Locate the cell with the specified text and output its [x, y] center coordinate. 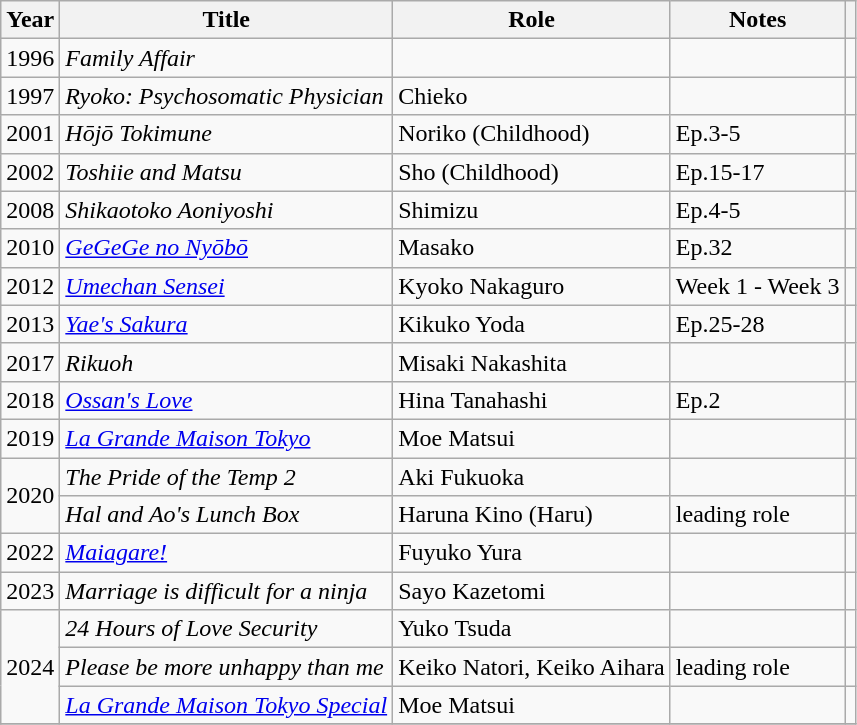
Noriko (Childhood) [532, 134]
Sho (Childhood) [532, 172]
Chieko [532, 96]
Kikuko Yoda [532, 324]
Hōjō Tokimune [226, 134]
2013 [30, 324]
Role [532, 20]
2019 [30, 438]
Week 1 - Week 3 [758, 286]
Family Affair [226, 58]
Masako [532, 248]
Marriage is difficult for a ninja [226, 591]
Ep.4-5 [758, 210]
The Pride of the Temp 2 [226, 477]
Hal and Ao's Lunch Box [226, 515]
1997 [30, 96]
2002 [30, 172]
Ryoko: Psychosomatic Physician [226, 96]
Ossan's Love [226, 400]
2012 [30, 286]
Ep.32 [758, 248]
Haruna Kino (Haru) [532, 515]
Aki Fukuoka [532, 477]
Yae's Sakura [226, 324]
Please be more unhappy than me [226, 667]
Umechan Sensei [226, 286]
Sayo Kazetomi [532, 591]
Keiko Natori, Keiko Aihara [532, 667]
Ep.2 [758, 400]
Shimizu [532, 210]
GeGeGe no Nyōbō [226, 248]
Year [30, 20]
2022 [30, 553]
Ep.25-28 [758, 324]
Hina Tanahashi [532, 400]
Toshiie and Matsu [226, 172]
2024 [30, 667]
2010 [30, 248]
Rikuoh [226, 362]
24 Hours of Love Security [226, 629]
2017 [30, 362]
2018 [30, 400]
2020 [30, 496]
Shikaotoko Aoniyoshi [226, 210]
Yuko Tsuda [532, 629]
Ep.3-5 [758, 134]
Ep.15-17 [758, 172]
2001 [30, 134]
La Grande Maison Tokyo [226, 438]
Maiagare! [226, 553]
Kyoko Nakaguro [532, 286]
Title [226, 20]
1996 [30, 58]
Fuyuko Yura [532, 553]
2008 [30, 210]
La Grande Maison Tokyo Special [226, 705]
Notes [758, 20]
Misaki Nakashita [532, 362]
2023 [30, 591]
